Locate the cell with the specified text and output its [x, y] center coordinate. 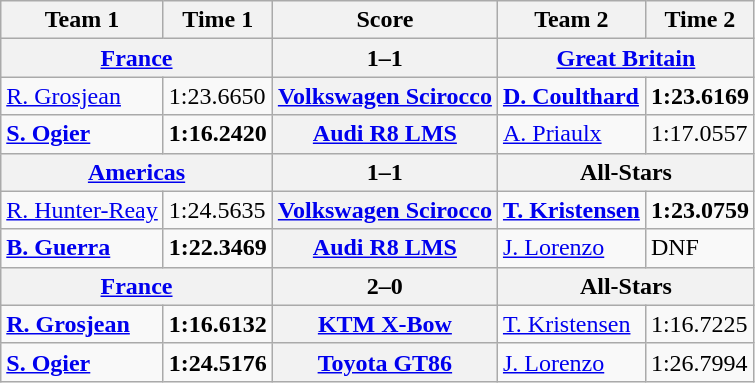
1:24.5635 [218, 210]
1:16.6132 [218, 324]
1:24.5176 [218, 362]
Great Britain [626, 58]
1:23.6169 [700, 96]
KTM X-Bow [384, 324]
Time 1 [218, 20]
1:23.0759 [700, 210]
1:16.7225 [700, 324]
A. Priaulx [571, 134]
R. Hunter-Reay [82, 210]
B. Guerra [82, 248]
DNF [700, 248]
Team 1 [82, 20]
Toyota GT86 [384, 362]
1:26.7994 [700, 362]
1:17.0557 [700, 134]
Time 2 [700, 20]
Team 2 [571, 20]
2–0 [384, 286]
Score [384, 20]
1:23.6650 [218, 96]
Americas [137, 172]
D. Coulthard [571, 96]
1:16.2420 [218, 134]
1:22.3469 [218, 248]
